Capture the cell that displays the provided text and extract its [x, y] central coordinate. 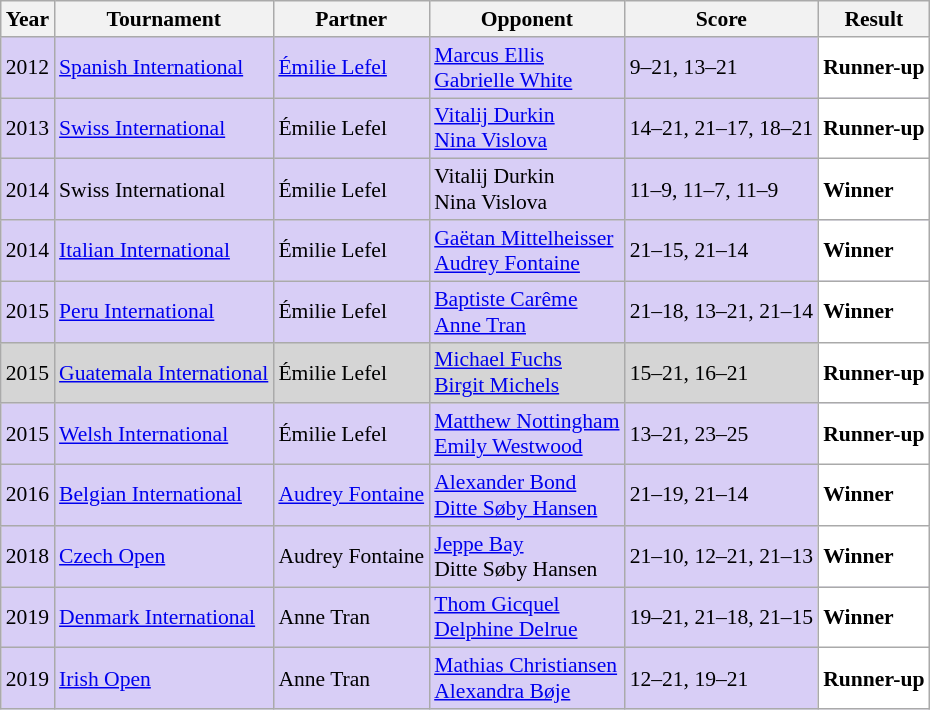
Michael Fuchs Birgit Michels [526, 372]
2013 [28, 128]
Jeppe Bay Ditte Søby Hansen [526, 556]
13–21, 23–25 [722, 434]
9–21, 13–21 [722, 68]
Welsh International [164, 434]
21–18, 13–21, 21–14 [722, 312]
Guatemala International [164, 372]
Spanish International [164, 68]
Thom Gicquel Delphine Delrue [526, 618]
21–15, 21–14 [722, 250]
11–9, 11–7, 11–9 [722, 190]
Opponent [526, 19]
2012 [28, 68]
Alexander Bond Ditte Søby Hansen [526, 496]
14–21, 21–17, 18–21 [722, 128]
2018 [28, 556]
Belgian International [164, 496]
Result [874, 19]
Denmark International [164, 618]
Score [722, 19]
15–21, 16–21 [722, 372]
Gaëtan Mittelheisser Audrey Fontaine [526, 250]
21–10, 12–21, 21–13 [722, 556]
12–21, 19–21 [722, 678]
Marcus Ellis Gabrielle White [526, 68]
Mathias Christiansen Alexandra Bøje [526, 678]
Italian International [164, 250]
Partner [351, 19]
2016 [28, 496]
Irish Open [164, 678]
19–21, 21–18, 21–15 [722, 618]
Tournament [164, 19]
Year [28, 19]
Matthew Nottingham Emily Westwood [526, 434]
Czech Open [164, 556]
21–19, 21–14 [722, 496]
Peru International [164, 312]
Baptiste Carême Anne Tran [526, 312]
